Locate the cell with the specified text and output its (X, Y) center coordinate. 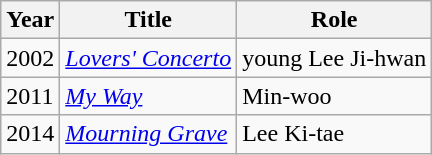
young Lee Ji-hwan (334, 58)
2002 (30, 58)
Title (148, 20)
2011 (30, 96)
2014 (30, 134)
Lovers' Concerto (148, 58)
Min-woo (334, 96)
Lee Ki-tae (334, 134)
Year (30, 20)
Role (334, 20)
Mourning Grave (148, 134)
My Way (148, 96)
